Extract the (X, Y) coordinate from the center of the cell holding the provided text.  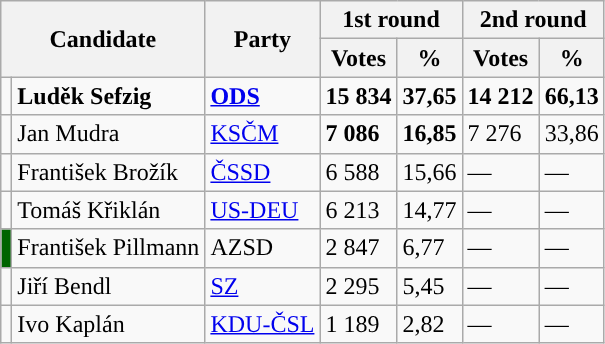
Jan Mudra (108, 134)
2 295 (358, 286)
Jiří Bendl (108, 286)
Tomáš Křiklán (108, 210)
16,85 (430, 134)
7 276 (500, 134)
František Brožík (108, 172)
15 834 (358, 96)
Party (262, 39)
6 588 (358, 172)
KSČM (262, 134)
14,77 (430, 210)
2 847 (358, 248)
7 086 (358, 134)
6,77 (430, 248)
14 212 (500, 96)
66,13 (572, 96)
33,86 (572, 134)
Ivo Kaplán (108, 324)
1 189 (358, 324)
5,45 (430, 286)
Luděk Sefzig (108, 96)
2,82 (430, 324)
6 213 (358, 210)
US-DEU (262, 210)
SZ (262, 286)
Candidate (103, 39)
37,65 (430, 96)
1st round (391, 20)
15,66 (430, 172)
2nd round (533, 20)
ČSSD (262, 172)
AZSD (262, 248)
KDU-ČSL (262, 324)
František Pillmann (108, 248)
ODS (262, 96)
